Detect which cell encompasses the target text, then output its [X, Y] center coordinate. 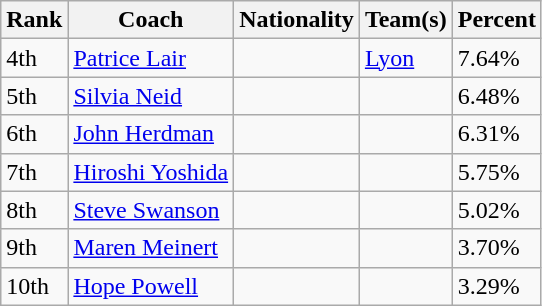
Nationality [297, 20]
4th [34, 58]
3.70% [496, 248]
10th [34, 286]
6.48% [496, 96]
Coach [151, 20]
Team(s) [406, 20]
Patrice Lair [151, 58]
7.64% [496, 58]
Lyon [406, 58]
Silvia Neid [151, 96]
9th [34, 248]
Rank [34, 20]
8th [34, 210]
John Herdman [151, 134]
Percent [496, 20]
7th [34, 172]
5.02% [496, 210]
5.75% [496, 172]
Hiroshi Yoshida [151, 172]
Maren Meinert [151, 248]
Steve Swanson [151, 210]
Hope Powell [151, 286]
3.29% [496, 286]
6th [34, 134]
5th [34, 96]
6.31% [496, 134]
